Provide the [X, Y] coordinate of the cell's center where the given text is located.  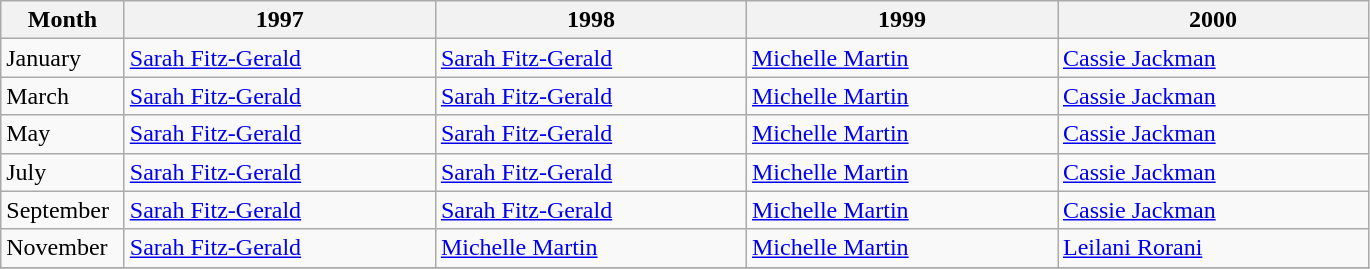
1998 [590, 20]
Leilani Rorani [1214, 248]
July [63, 172]
March [63, 96]
Month [63, 20]
September [63, 210]
1999 [902, 20]
1997 [280, 20]
November [63, 248]
2000 [1214, 20]
January [63, 58]
May [63, 134]
